Search for the cell housing the specified text and yield its [x, y] center coordinate. 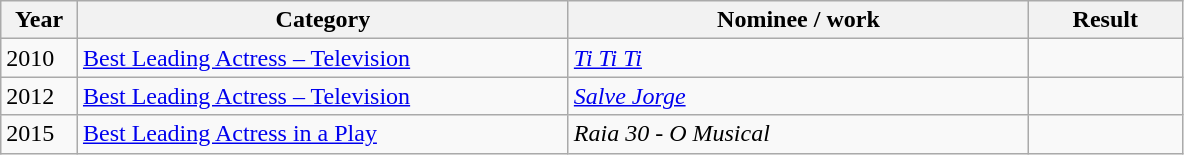
Salve Jorge [798, 96]
Best Leading Actress in a Play [322, 134]
Ti Ti Ti [798, 58]
Result [1106, 20]
Year [40, 20]
2010 [40, 58]
2012 [40, 96]
2015 [40, 134]
Raia 30 - O Musical [798, 134]
Nominee / work [798, 20]
Category [322, 20]
